From the cell containing the given text, extract its center point as (x, y) coordinate. 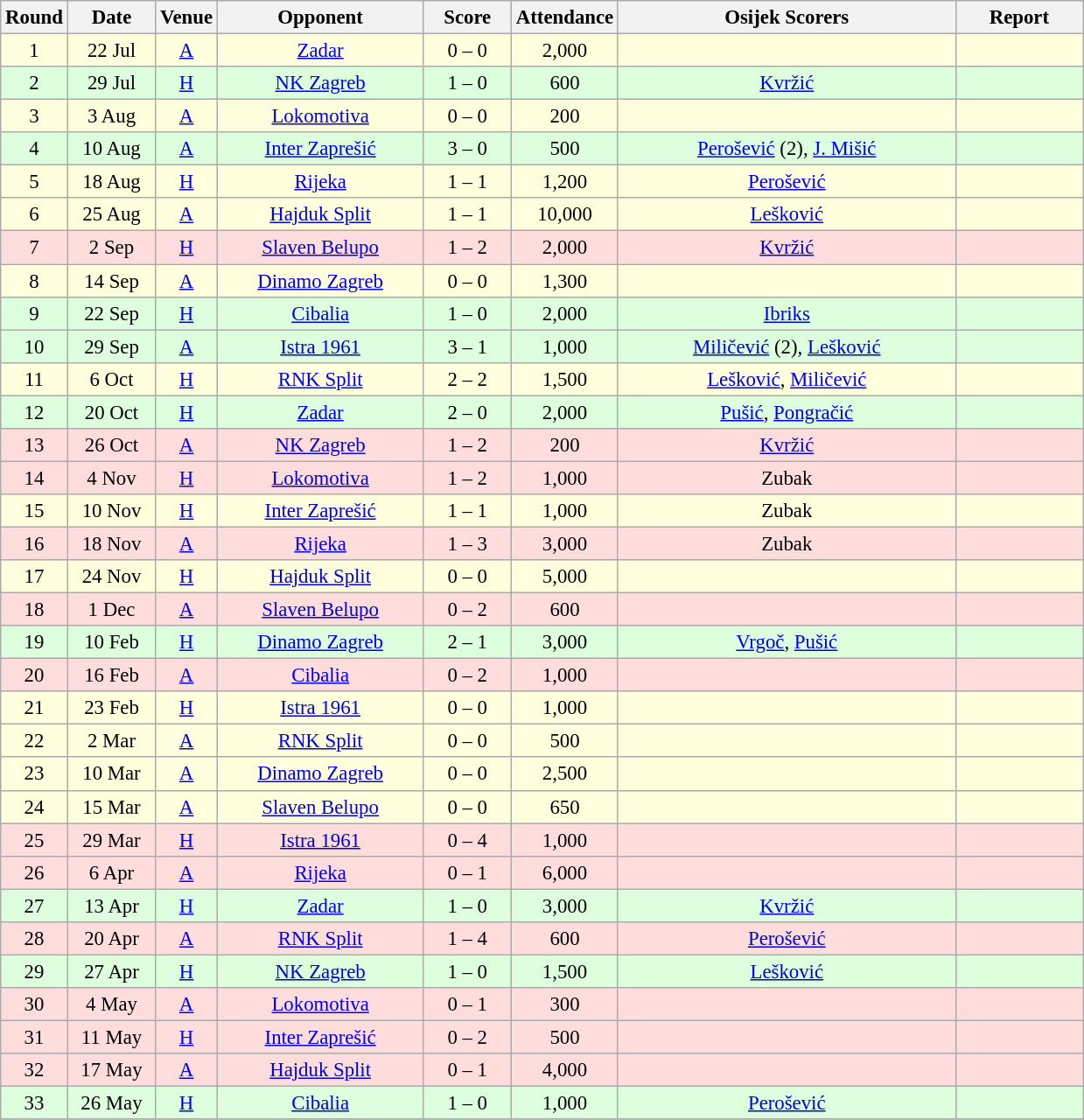
28 (34, 939)
10 (34, 346)
20 (34, 675)
Perošević (2), J. Mišić (787, 149)
17 (34, 577)
4 (34, 149)
26 (34, 872)
0 – 4 (467, 840)
4 Nov (112, 478)
18 (34, 610)
27 (34, 906)
15 (34, 511)
6,000 (565, 872)
17 May (112, 1070)
22 (34, 741)
Osijek Scorers (787, 17)
300 (565, 1004)
29 Mar (112, 840)
32 (34, 1070)
6 Oct (112, 379)
14 Sep (112, 281)
33 (34, 1103)
18 Nov (112, 543)
6 Apr (112, 872)
31 (34, 1037)
1 – 3 (467, 543)
1 – 4 (467, 939)
5,000 (565, 577)
10 Aug (112, 149)
1 Dec (112, 610)
Ibriks (787, 313)
Round (34, 17)
Miličević (2), Lešković (787, 346)
19 (34, 642)
Report (1019, 17)
25 (34, 840)
2 – 0 (467, 412)
Date (112, 17)
10 Feb (112, 642)
12 (34, 412)
2 Mar (112, 741)
3 – 0 (467, 149)
15 Mar (112, 807)
23 Feb (112, 708)
3 – 1 (467, 346)
Vrgoč, Pušić (787, 642)
2,500 (565, 774)
Pušić, Pongračić (787, 412)
Score (467, 17)
24 Nov (112, 577)
8 (34, 281)
1 (34, 51)
26 Oct (112, 445)
20 Oct (112, 412)
16 (34, 543)
27 Apr (112, 971)
Lešković, Miličević (787, 379)
21 (34, 708)
29 Sep (112, 346)
22 Jul (112, 51)
11 (34, 379)
23 (34, 774)
16 Feb (112, 675)
2 – 2 (467, 379)
1,300 (565, 281)
3 Aug (112, 116)
6 (34, 214)
10,000 (565, 214)
4,000 (565, 1070)
30 (34, 1004)
9 (34, 313)
Opponent (320, 17)
Venue (187, 17)
25 Aug (112, 214)
650 (565, 807)
26 May (112, 1103)
24 (34, 807)
13 (34, 445)
29 Jul (112, 83)
3 (34, 116)
2 – 1 (467, 642)
10 Nov (112, 511)
18 Aug (112, 182)
Attendance (565, 17)
10 Mar (112, 774)
5 (34, 182)
2 Sep (112, 248)
20 Apr (112, 939)
4 May (112, 1004)
13 Apr (112, 906)
11 May (112, 1037)
22 Sep (112, 313)
2 (34, 83)
29 (34, 971)
1,200 (565, 182)
7 (34, 248)
14 (34, 478)
